From the cell containing the given text, extract its center point as [x, y] coordinate. 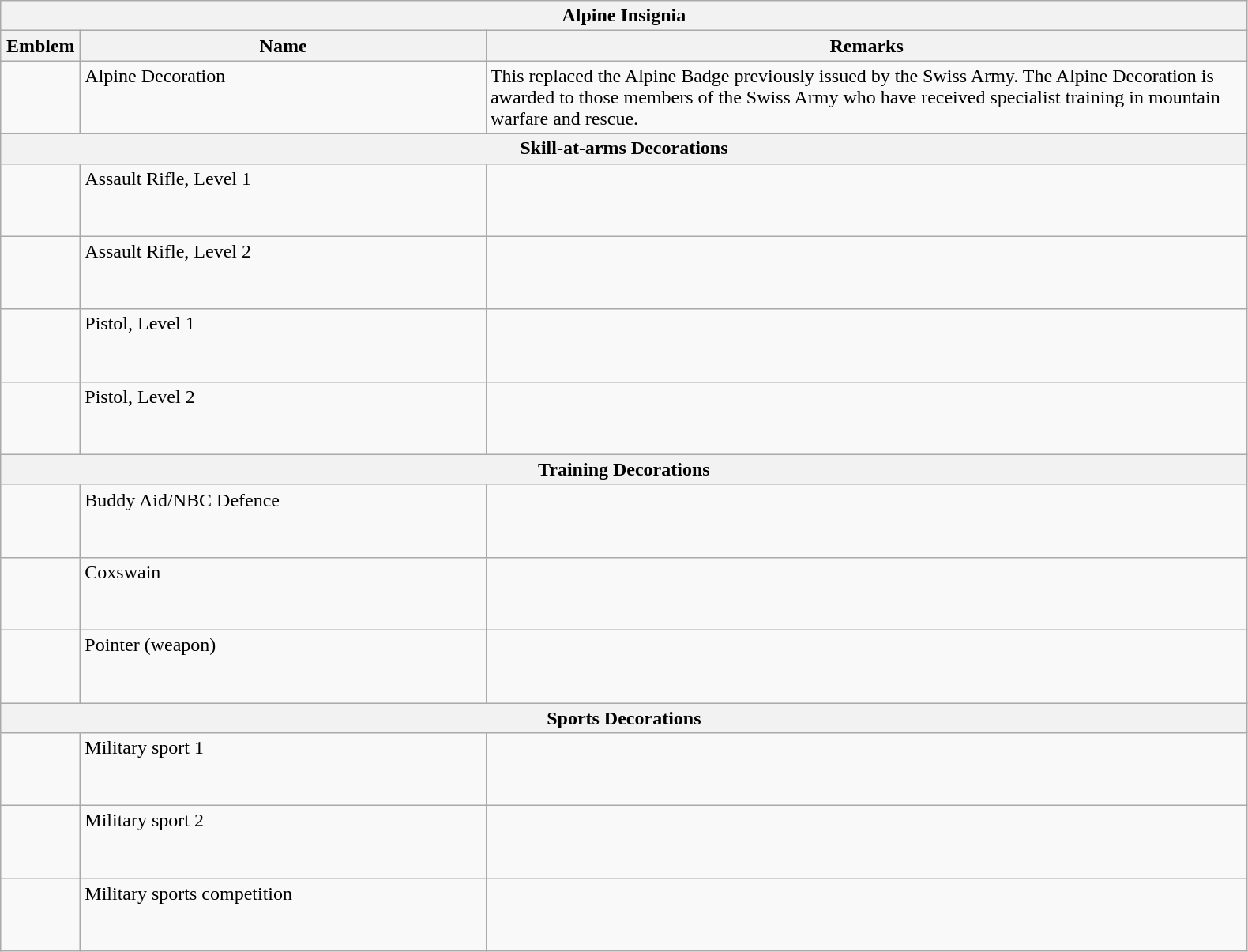
Military sport 1 [284, 770]
Skill-at-arms Decorations [624, 149]
Buddy Aid/NBC Defence [284, 521]
Pointer (weapon) [284, 666]
Military sports competition [284, 915]
Alpine Decoration [284, 97]
Military sport 2 [284, 842]
Remarks [866, 46]
Pistol, Level 1 [284, 345]
Pistol, Level 2 [284, 418]
Training Decorations [624, 469]
Coxswain [284, 593]
Assault Rifle, Level 2 [284, 273]
Sports Decorations [624, 718]
Name [284, 46]
Alpine Insignia [624, 16]
Emblem [41, 46]
Assault Rifle, Level 1 [284, 200]
